Determine the [X, Y] coordinate at the center of the cell enclosing the given text.  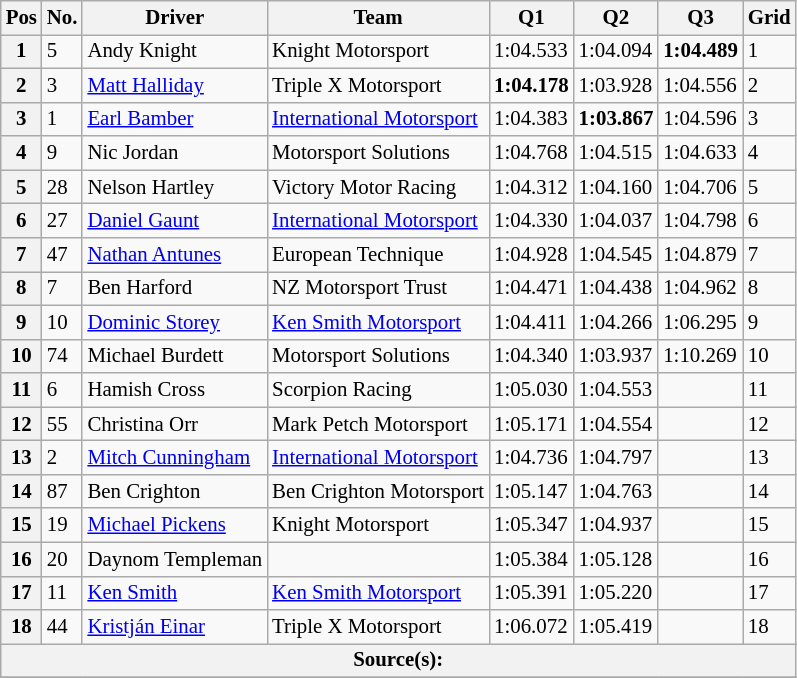
Daynom Templeman [174, 559]
44 [62, 627]
NZ Motorsport Trust [378, 288]
1:04.266 [616, 322]
1:04.633 [700, 153]
1:04.736 [532, 458]
1:05.220 [616, 593]
1:05.128 [616, 559]
1:03.928 [616, 85]
1:10.269 [700, 356]
1:06.072 [532, 627]
1:05.171 [532, 424]
Q3 [700, 18]
Source(s): [398, 661]
Daniel Gaunt [174, 221]
Hamish Cross [174, 390]
1:05.391 [532, 593]
1:05.347 [532, 525]
1:04.160 [616, 187]
Ben Harford [174, 288]
1:05.419 [616, 627]
55 [62, 424]
Earl Bamber [174, 119]
1:04.383 [532, 119]
1:04.554 [616, 424]
1:04.515 [616, 153]
1:04.768 [532, 153]
Team [378, 18]
1:04.706 [700, 187]
28 [62, 187]
Q1 [532, 18]
Michael Pickens [174, 525]
1:04.094 [616, 51]
47 [62, 255]
Kristján Einar [174, 627]
1:03.867 [616, 119]
1:04.596 [700, 119]
1:04.471 [532, 288]
Q2 [616, 18]
1:04.489 [700, 51]
1:04.928 [532, 255]
27 [62, 221]
1:03.937 [616, 356]
1:04.340 [532, 356]
Mark Petch Motorsport [378, 424]
1:04.556 [700, 85]
No. [62, 18]
19 [62, 525]
European Technique [378, 255]
1:06.295 [700, 322]
20 [62, 559]
1:04.438 [616, 288]
74 [62, 356]
Scorpion Racing [378, 390]
1:04.763 [616, 491]
1:04.879 [700, 255]
Victory Motor Racing [378, 187]
1:04.037 [616, 221]
Nathan Antunes [174, 255]
1:04.330 [532, 221]
Dominic Storey [174, 322]
Michael Burdett [174, 356]
1:04.962 [700, 288]
1:04.533 [532, 51]
1:05.384 [532, 559]
1:04.798 [700, 221]
Ken Smith [174, 593]
1:05.030 [532, 390]
Pos [22, 18]
1:04.937 [616, 525]
Mitch Cunningham [174, 458]
1:04.545 [616, 255]
1:05.147 [532, 491]
Nelson Hartley [174, 187]
Driver [174, 18]
Christina Orr [174, 424]
Ben Crighton [174, 491]
1:04.411 [532, 322]
1:04.178 [532, 85]
Matt Halliday [174, 85]
1:04.312 [532, 187]
87 [62, 491]
Nic Jordan [174, 153]
Grid [770, 18]
Ben Crighton Motorsport [378, 491]
1:04.553 [616, 390]
Andy Knight [174, 51]
1:04.797 [616, 458]
